Provide the [X, Y] coordinate of the cell's center where the given text is located.  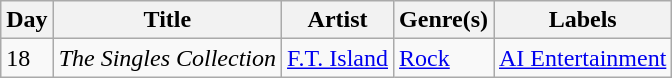
Rock [444, 58]
AI Entertainment [583, 58]
Artist [338, 20]
Labels [583, 20]
Genre(s) [444, 20]
18 [27, 58]
Title [167, 20]
The Singles Collection [167, 58]
F.T. Island [338, 58]
Day [27, 20]
